Locate the cell with the specified text and output its [X, Y] center coordinate. 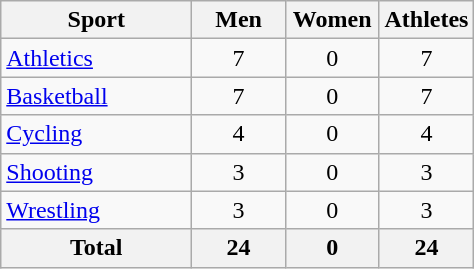
Women [332, 20]
Athletes [426, 20]
Basketball [96, 96]
Total [96, 248]
Sport [96, 20]
Cycling [96, 134]
Wrestling [96, 210]
Athletics [96, 58]
Shooting [96, 172]
Men [239, 20]
